Identify which cell holds the provided text, then report its (X, Y) central coordinate. 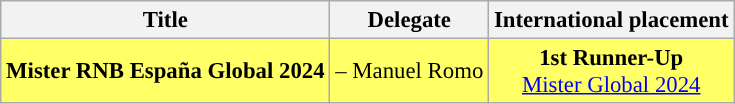
International placement (612, 20)
Delegate (410, 20)
Mister RNB España Global 2024 (166, 72)
– Manuel Romo (410, 72)
Title (166, 20)
1st Runner-UpMister Global 2024 (612, 72)
